From the cell containing the given text, extract its center point as [x, y] coordinate. 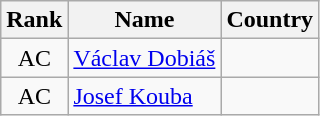
Václav Dobiáš [144, 58]
Country [270, 20]
Name [144, 20]
Rank [34, 20]
Josef Kouba [144, 96]
